From the cell containing the given text, extract its center point as (X, Y) coordinate. 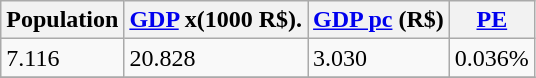
3.030 (379, 58)
7.116 (62, 58)
GDP pc (R$) (379, 20)
GDP x(1000 R$). (216, 20)
Population (62, 20)
0.036% (492, 58)
PE (492, 20)
20.828 (216, 58)
